Search for the cell housing the specified text and yield its [X, Y] center coordinate. 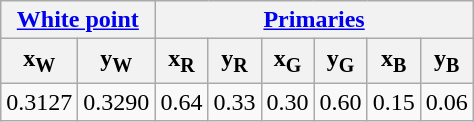
xB [394, 61]
xG [288, 61]
xW [40, 61]
White point [78, 20]
0.33 [234, 102]
yR [234, 61]
Primaries [314, 20]
0.60 [340, 102]
yW [116, 61]
0.15 [394, 102]
xR [182, 61]
yG [340, 61]
yB [446, 61]
0.06 [446, 102]
0.64 [182, 102]
0.3127 [40, 102]
0.3290 [116, 102]
0.30 [288, 102]
